Extract the (x, y) coordinate from the center of the cell holding the provided text.  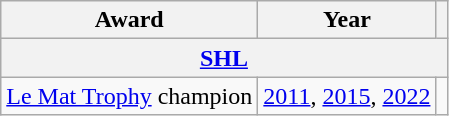
Year (347, 20)
SHL (224, 58)
2011, 2015, 2022 (347, 96)
Le Mat Trophy champion (130, 96)
Award (130, 20)
